Determine the (X, Y) coordinate at the center of the cell enclosing the given text.  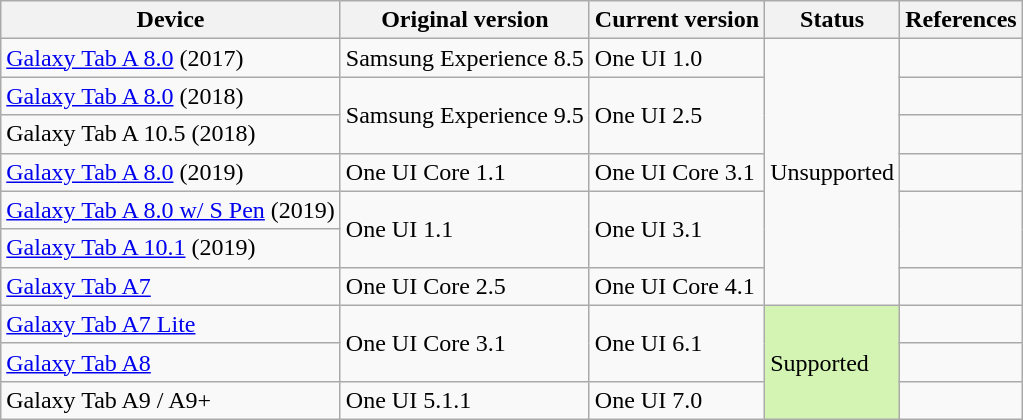
Device (171, 20)
Galaxy Tab A 8.0 w/ S Pen (2019) (171, 210)
Galaxy Tab A7 Lite (171, 324)
Samsung Experience 9.5 (464, 115)
One UI 5.1.1 (464, 400)
Samsung Experience 8.5 (464, 58)
One UI Core 1.1 (464, 172)
One UI 1.0 (676, 58)
Galaxy Tab A 10.1 (2019) (171, 248)
Galaxy Tab A 8.0 (2019) (171, 172)
Supported (832, 362)
References (962, 20)
Galaxy Tab A7 (171, 286)
Status (832, 20)
One UI 2.5 (676, 115)
Original version (464, 20)
Galaxy Tab A 8.0 (2018) (171, 96)
One UI 6.1 (676, 343)
One UI Core 4.1 (676, 286)
Galaxy Tab A 8.0 (2017) (171, 58)
Unsupported (832, 172)
Galaxy Tab A 10.5 (2018) (171, 134)
One UI Core 2.5 (464, 286)
One UI 7.0 (676, 400)
Galaxy Tab A9 / A9+ (171, 400)
Galaxy Tab A8 (171, 362)
One UI 3.1 (676, 229)
Current version (676, 20)
One UI 1.1 (464, 229)
